Determine the (X, Y) coordinate at the center of the cell enclosing the given text.  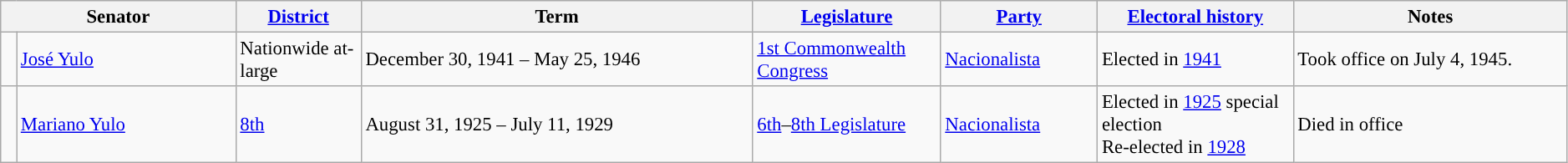
District (298, 17)
José Yulo (127, 60)
Nationwide at-large (298, 60)
Party (1019, 17)
Took office on July 4, 1945. (1430, 60)
Died in office (1430, 125)
August 31, 1925 – July 11, 1929 (556, 125)
Electoral history (1195, 17)
1st Commonwealth Congress (847, 60)
Elected in 1925 special electionRe-elected in 1928 (1195, 125)
8th (298, 125)
Legislature (847, 17)
Term (556, 17)
Notes (1430, 17)
6th–8th Legislature (847, 125)
Elected in 1941 (1195, 60)
Mariano Yulo (127, 125)
Senator (119, 17)
December 30, 1941 – May 25, 1946 (556, 60)
